Pinpoint the cell where the given text exists, returning its (X, Y) midpoint coordinate. 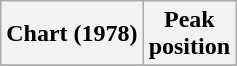
Peakposition (189, 34)
Chart (1978) (72, 34)
